Determine the (X, Y) coordinate at the center of the cell enclosing the given text.  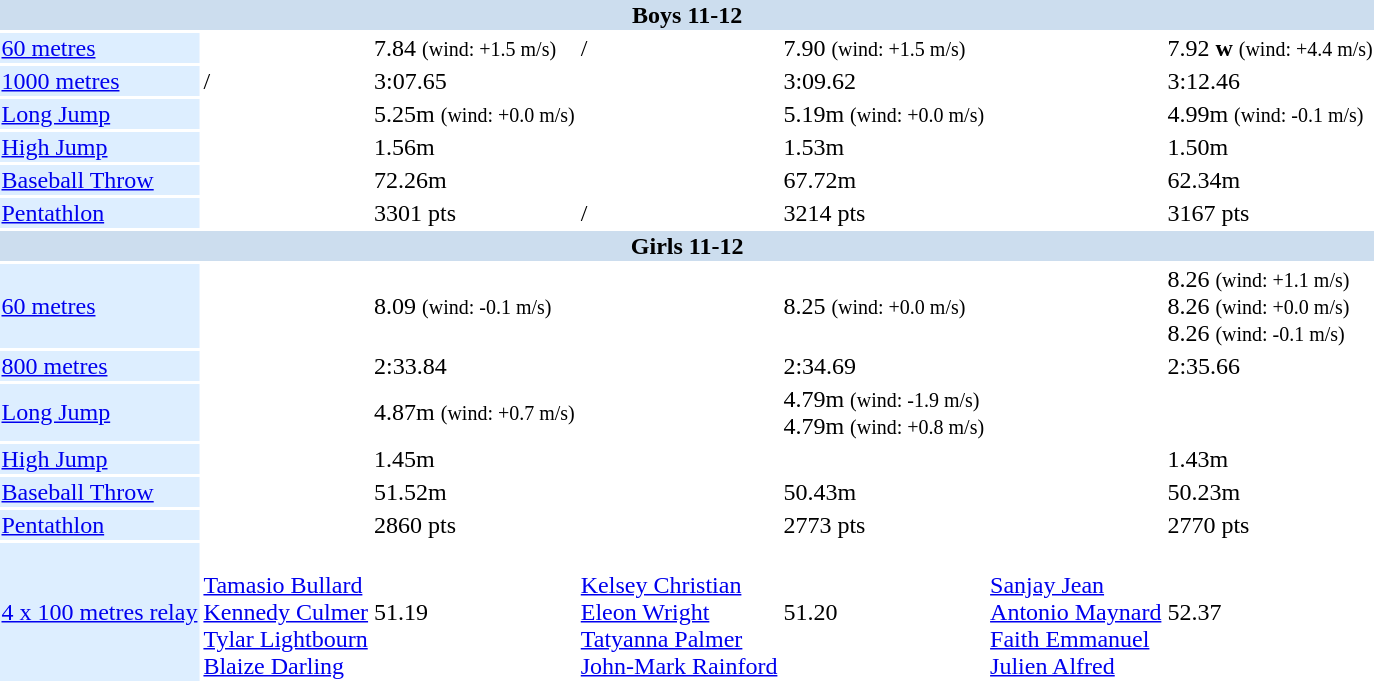
Tamasio Bullard Kennedy Culmer Tylar Lightbourn Blaize Darling (286, 612)
2:33.84 (475, 366)
7.90 (wind: +1.5 m/s) (884, 48)
4.99m (wind: -0.1 m/s) (1270, 114)
1000 metres (100, 81)
52.37 (1270, 612)
800 metres (100, 366)
3:09.62 (884, 81)
3:07.65 (475, 81)
50.23m (1270, 492)
4.87m (wind: +0.7 m/s) (475, 412)
1.43m (1270, 459)
7.92 w (wind: +4.4 m/s) (1270, 48)
Kelsey Christian Eleon Wright Tatyanna Palmer John-Mark Rainford (679, 612)
Boys 11-12 (687, 15)
1.53m (884, 147)
5.25m (wind: +0.0 m/s) (475, 114)
8.25 (wind: +0.0 m/s) (884, 306)
1.45m (475, 459)
1.50m (1270, 147)
2:34.69 (884, 366)
72.26m (475, 180)
3:12.46 (1270, 81)
1.56m (475, 147)
3214 pts (884, 213)
51.19 (475, 612)
4.79m (wind: -1.9 m/s) 4.79m (wind: +0.8 m/s) (884, 412)
8.09 (wind: -0.1 m/s) (475, 306)
4 x 100 metres relay (100, 612)
2770 pts (1270, 525)
3167 pts (1270, 213)
62.34m (1270, 180)
51.20 (884, 612)
3301 pts (475, 213)
8.26 (wind: +1.1 m/s) 8.26 (wind: +0.0 m/s) 8.26 (wind: -0.1 m/s) (1270, 306)
2:35.66 (1270, 366)
2860 pts (475, 525)
67.72m (884, 180)
50.43m (884, 492)
2773 pts (884, 525)
7.84 (wind: +1.5 m/s) (475, 48)
Girls 11-12 (687, 246)
51.52m (475, 492)
Sanjay Jean Antonio Maynard Faith Emmanuel Julien Alfred (1076, 612)
5.19m (wind: +0.0 m/s) (884, 114)
